Locate the cell with the specified text and output its (x, y) center coordinate. 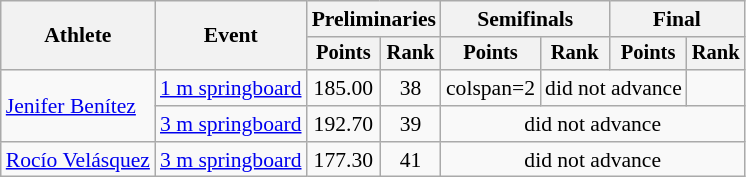
Jenifer Benítez (78, 106)
38 (410, 88)
Athlete (78, 36)
3 m springboard (231, 124)
192.70 (344, 124)
Final (676, 19)
185.00 (344, 88)
39 (410, 124)
Preliminaries (374, 19)
Semifinals (525, 19)
1 m springboard (231, 88)
Event (231, 36)
colspan=2 (490, 88)
